Locate the cell with the specified text and output its [X, Y] center coordinate. 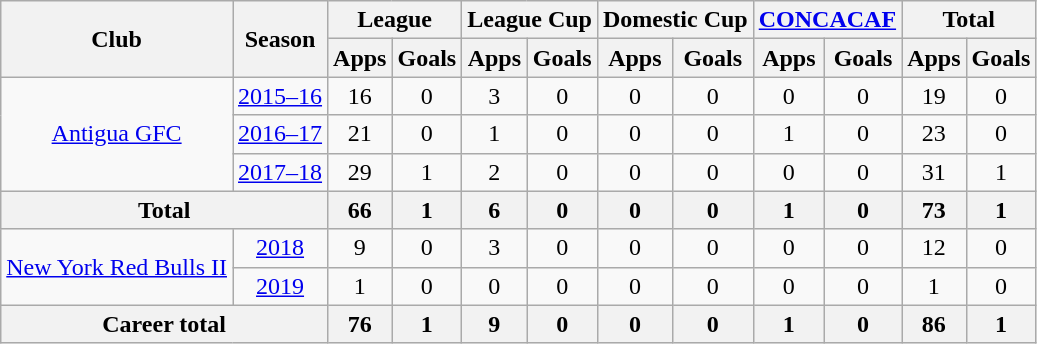
2017–18 [280, 172]
16 [360, 96]
19 [934, 96]
Career total [164, 324]
31 [934, 172]
2016–17 [280, 134]
2019 [280, 286]
76 [360, 324]
2018 [280, 248]
2 [494, 172]
23 [934, 134]
29 [360, 172]
Domestic Cup [675, 20]
Season [280, 39]
League [395, 20]
Club [117, 39]
66 [360, 210]
Antigua GFC [117, 134]
73 [934, 210]
CONCACAF [827, 20]
12 [934, 248]
League Cup [530, 20]
86 [934, 324]
21 [360, 134]
6 [494, 210]
New York Red Bulls II [117, 267]
2015–16 [280, 96]
